Search for the cell housing the specified text and yield its [X, Y] center coordinate. 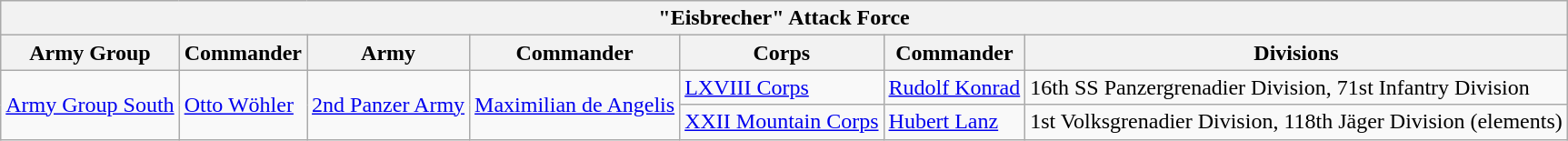
2nd Panzer Army [389, 105]
16th SS Panzergrenadier Division, 71st Infantry Division [1296, 87]
1st Volksgrenadier Division, 118th Jäger Division (elements) [1296, 122]
Army Group [90, 53]
Corps [782, 53]
XXII Mountain Corps [782, 122]
"Eisbrecher" Attack Force [784, 18]
Otto Wöhler [243, 105]
LXVIII Corps [782, 87]
Army [389, 53]
Hubert Lanz [954, 122]
Maximilian de Angelis [574, 105]
Army Group South [90, 105]
Rudolf Konrad [954, 87]
Divisions [1296, 53]
